Output the (X, Y) coordinate of the center of the cell containing the given text.  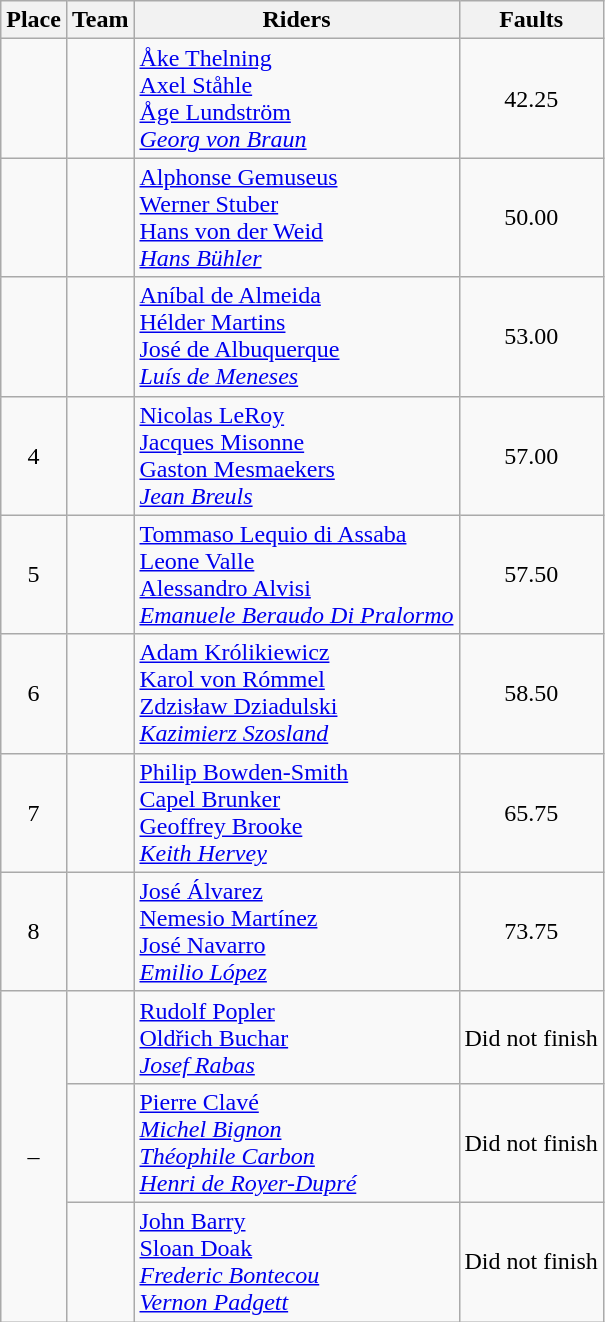
5 (34, 574)
Pierre Clavé Michel Bignon Théophile Carbon Henri de Royer-Dupré (296, 1142)
4 (34, 456)
Åke Thelning Axel Ståhle Åge Lundström Georg von Braun (296, 98)
Faults (531, 20)
Aníbal de Almeida Hélder Martins José de Albuquerque Luís de Meneses (296, 336)
7 (34, 812)
Team (100, 20)
Riders (296, 20)
57.50 (531, 574)
Rudolf Popler Oldřich Buchar Josef Rabas (296, 1037)
73.75 (531, 932)
John Barry Sloan Doak Frederic Bontecou Vernon Padgett (296, 1262)
65.75 (531, 812)
53.00 (531, 336)
Alphonse Gemuseus Werner Stuber Hans von der Weid Hans Bühler (296, 218)
– (34, 1156)
José Álvarez Nemesio Martínez José Navarro Emilio López (296, 932)
42.25 (531, 98)
Adam Królikiewicz Karol von Rómmel Zdzisław Dziadulski Kazimierz Szosland (296, 694)
57.00 (531, 456)
Place (34, 20)
58.50 (531, 694)
Philip Bowden-Smith Capel Brunker Geoffrey Brooke Keith Hervey (296, 812)
Nicolas LeRoy Jacques Misonne Gaston Mesmaekers Jean Breuls (296, 456)
Tommaso Lequio di Assaba Leone Valle Alessandro Alvisi Emanuele Beraudo Di Pralormo (296, 574)
8 (34, 932)
6 (34, 694)
50.00 (531, 218)
